Find where the given text appears and provide that cell's center as [X, Y] coordinate. 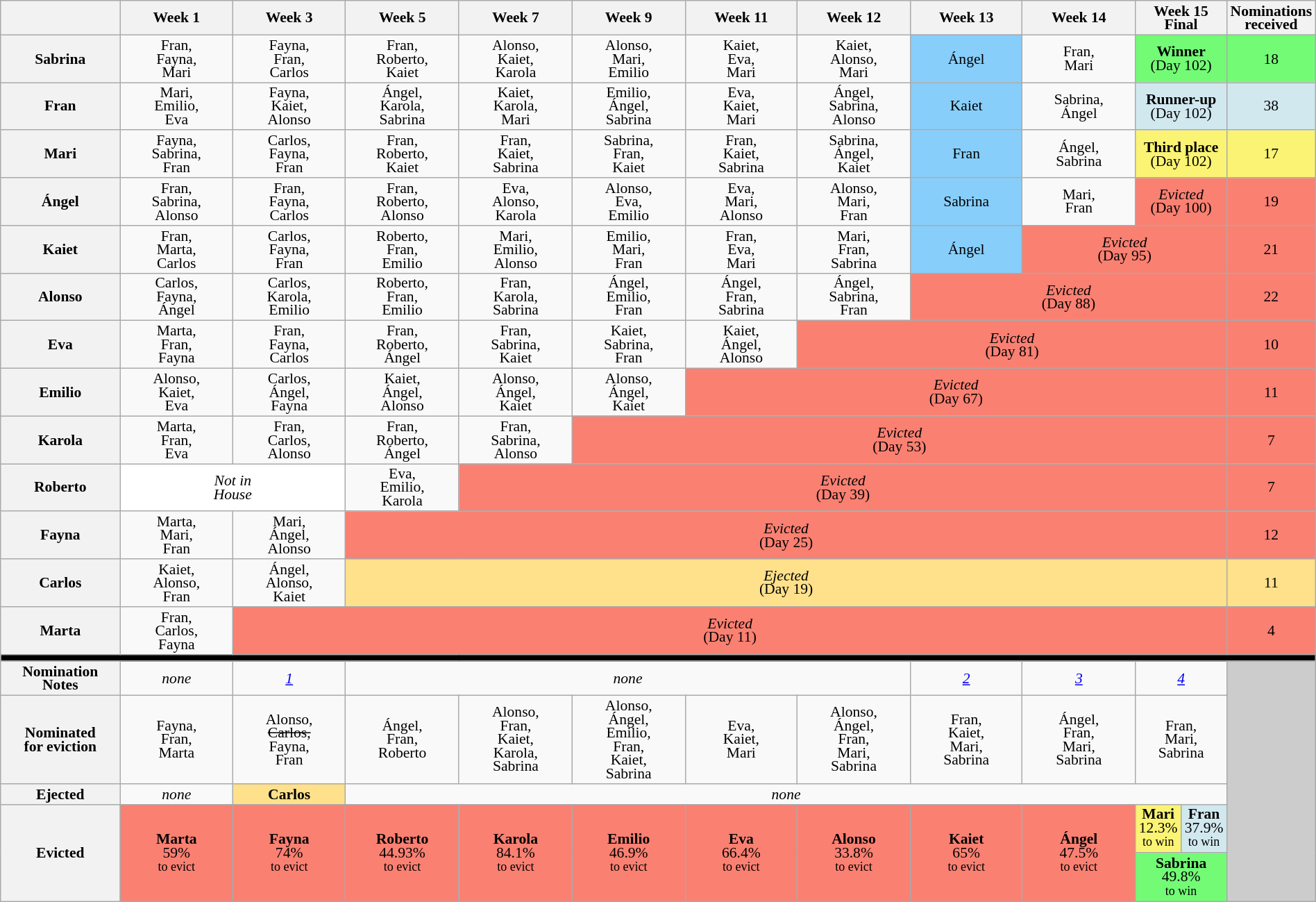
Mari,Ángel,Alonso [289, 536]
Fran,Mari,Sabrina [1181, 740]
Alonso,Fran,Kaiet,Karola,Sabrina [515, 740]
Fran,Carlos,Fayna [176, 630]
Marta,Mari,Fran [176, 536]
Kaiet,Alonso,Fran [176, 583]
Mari [60, 154]
Carlos,Fayna,Ángel [176, 297]
Emilio,Mari,Fran [629, 250]
Ángel,Sabrina,Alonso [854, 107]
Sabrina,Fran,Kaiet [629, 154]
Fran,Karola,Sabrina [515, 297]
Fayna,Kaiet,Alonso [289, 107]
18 [1271, 58]
Carlos,Karola,Emilio [289, 297]
Kaiet65%to evict [966, 853]
Mari,Emilio,Eva [176, 107]
Sabrina49.8%to win [1181, 878]
Sabrina,Ángel,Kaiet [854, 154]
Mari,Fran [1079, 201]
Alonso [60, 297]
Runner-up(Day 102) [1181, 107]
Marta [60, 630]
Ángel,Fran,Mari,Sabrina [1079, 740]
Fran,Sabrina,Kaiet [515, 344]
Evicted(Day 53) [900, 440]
Week 13 [966, 18]
Kaiet,Alonso,Mari [854, 58]
Week 12 [854, 18]
Week 15Final [1181, 18]
3 [1079, 679]
NominationNotes [60, 679]
Fayna,Fran,Marta [176, 740]
Mari,Fran,Sabrina [854, 250]
Fran37.9%to win [1204, 828]
Evicted(Day 88) [1068, 297]
2 [966, 679]
Evicted [60, 853]
Ángel,Karola,Sabrina [403, 107]
Marta59%to evict [176, 853]
Winner(Day 102) [1181, 58]
Evicted(Day 39) [843, 487]
Eva66.4%to evict [741, 853]
Karola84.1%to evict [515, 853]
Alonso,Ángel,Fran,Mari,Sabrina [854, 740]
Fran,Mari [1079, 58]
Ángel,Emilio,Fran [629, 297]
Eva,Emilio,Karola [403, 487]
Roberto44.93%to evict [403, 853]
Emilio,Ángel,Sabrina [629, 107]
Evicted(Day 11) [730, 630]
Roberto [60, 487]
Fayna,Sabrina,Fran [176, 154]
Marta,Fran,Fayna [176, 344]
Mari,Emilio,Alonso [515, 250]
Fayna,Fran,Carlos [289, 58]
Eva,Alonso,Karola [515, 201]
Week 14 [1079, 18]
19 [1271, 201]
Fayna [60, 536]
Kaiet,Sabrina,Fran [629, 344]
10 [1271, 344]
Alonso,Kaiet,Karola [515, 58]
Ángel,Sabrina [1079, 154]
Evicted(Day 67) [956, 393]
Ejected [60, 794]
Evicted(Day 25) [786, 536]
Week 5 [403, 18]
Fran,Kaiet,Mari,Sabrina [966, 740]
Carlos,Ángel,Fayna [289, 393]
Nominatedfor eviction [60, 740]
Alonso,Kaiet,Eva [176, 393]
Fran,Fayna,Mari [176, 58]
Not inHouse [233, 487]
Week 1 [176, 18]
17 [1271, 154]
Ángel,Fran,Sabrina [741, 297]
38 [1271, 107]
Emilio46.9%to evict [629, 853]
Fran,Marta,Carlos [176, 250]
Week 11 [741, 18]
Evicted(Day 95) [1124, 250]
Evicted(Day 81) [1012, 344]
Kaiet,Eva,Mari [741, 58]
Alonso,Mari,Fran [854, 201]
Eva [60, 344]
Ángel,Alonso,Kaiet [289, 583]
Week 7 [515, 18]
Ángel,Sabrina,Fran [854, 297]
Fran,Carlos,Alonso [289, 440]
Week 3 [289, 18]
Fayna74%to evict [289, 853]
12 [1271, 536]
1 [289, 679]
Alonso,Carlos,Fayna,Fran [289, 740]
22 [1271, 297]
Evicted(Day 100) [1181, 201]
Fran,Roberto,Alonso [403, 201]
Alonso,Eva,Emilio [629, 201]
Ángel,Fran,Roberto [403, 740]
Third place(Day 102) [1181, 154]
Kaiet,Karola,Mari [515, 107]
Ejected(Day 19) [786, 583]
Karola [60, 440]
21 [1271, 250]
Marta,Fran,Eva [176, 440]
Ángel47.5%to evict [1079, 853]
Alonso,Ángel,Emilio,Fran,Kaiet,Sabrina [629, 740]
Eva,Mari,Alonso [741, 201]
Sabrina,Ángel [1079, 107]
Alonso33.8%to evict [854, 853]
Week 9 [629, 18]
Alonso,Mari,Emilio [629, 58]
Emilio [60, 393]
Mari12.3%to win [1158, 828]
Fran,Eva,Mari [741, 250]
Nominations received [1271, 18]
